Pinpoint the cell where the given text exists, returning its (X, Y) midpoint coordinate. 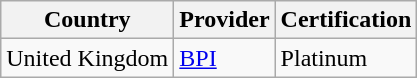
Platinum (346, 58)
Certification (346, 20)
Provider (224, 20)
BPI (224, 58)
United Kingdom (88, 58)
Country (88, 20)
